Search for the cell housing the specified text and yield its [x, y] center coordinate. 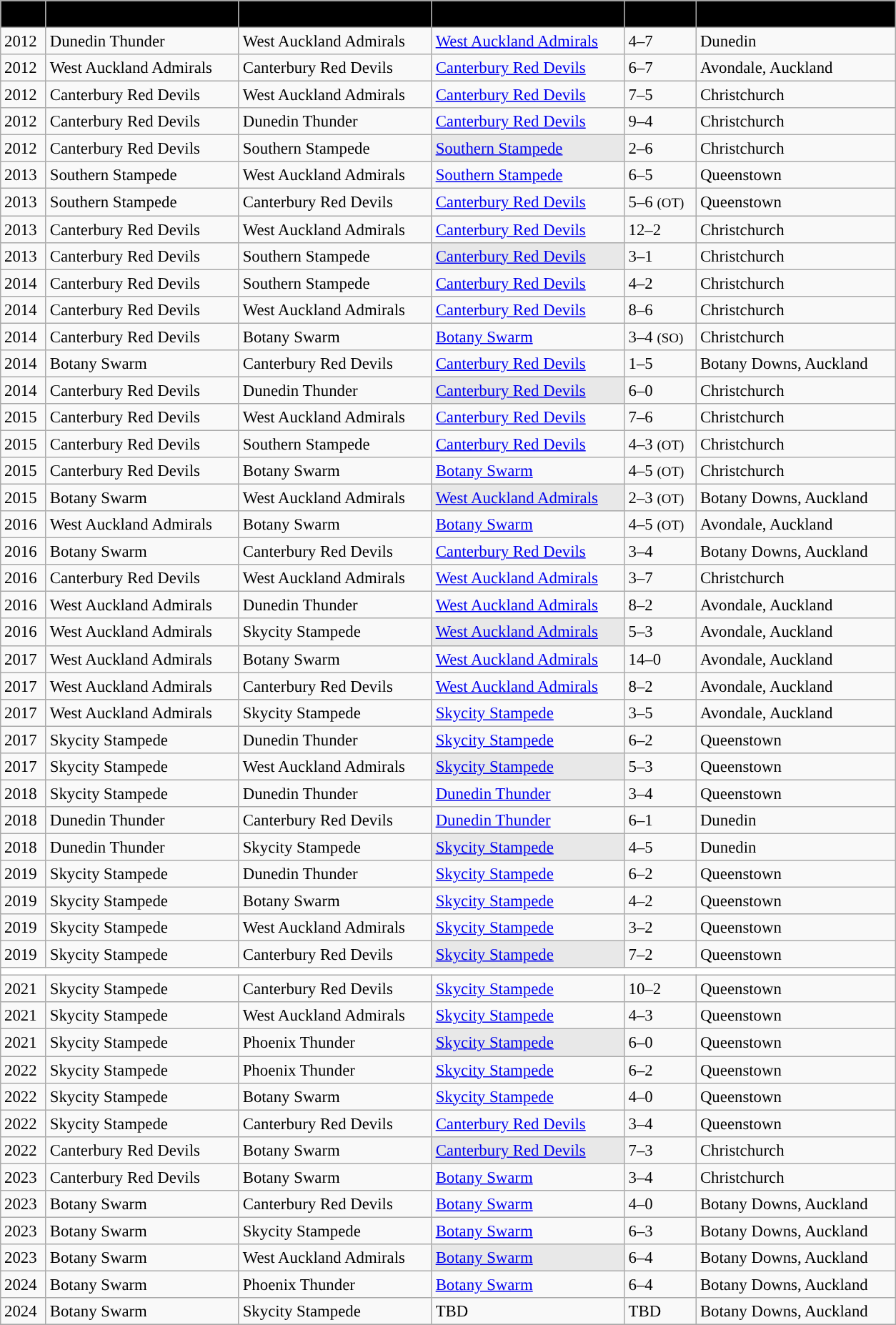
7–6 [660, 417]
Winner [528, 14]
7–5 [660, 95]
1–5 [660, 364]
6–5 [660, 175]
6–3 [660, 1231]
5–6 (OT) [660, 202]
Challenger [335, 14]
4–3 [660, 1016]
10–2 [660, 989]
7–3 [660, 1150]
2–3 (OT) [660, 498]
12–2 [660, 229]
3–5 [660, 713]
4–5 [660, 847]
7–2 [660, 955]
8–6 [660, 309]
3–7 [660, 578]
4–7 [660, 41]
6–1 [660, 820]
Score [660, 14]
Holder [142, 14]
Year [24, 14]
3–2 [660, 928]
3–1 [660, 256]
9–4 [660, 121]
Venue [796, 14]
14–0 [660, 659]
4–3 (OT) [660, 444]
2–6 [660, 149]
6–7 [660, 68]
3–4 (SO) [660, 337]
